Output the (x, y) coordinate of the center of the cell containing the given text.  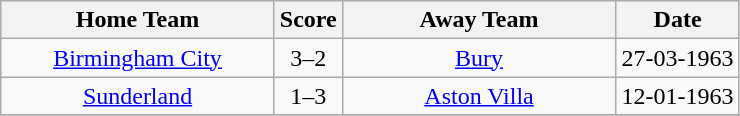
12-01-1963 (678, 96)
Away Team (479, 20)
Aston Villa (479, 96)
1–3 (308, 96)
Birmingham City (138, 58)
27-03-1963 (678, 58)
Score (308, 20)
3–2 (308, 58)
Date (678, 20)
Home Team (138, 20)
Bury (479, 58)
Sunderland (138, 96)
